For the text-containing cell, return its midpoint in (x, y) coordinate format. 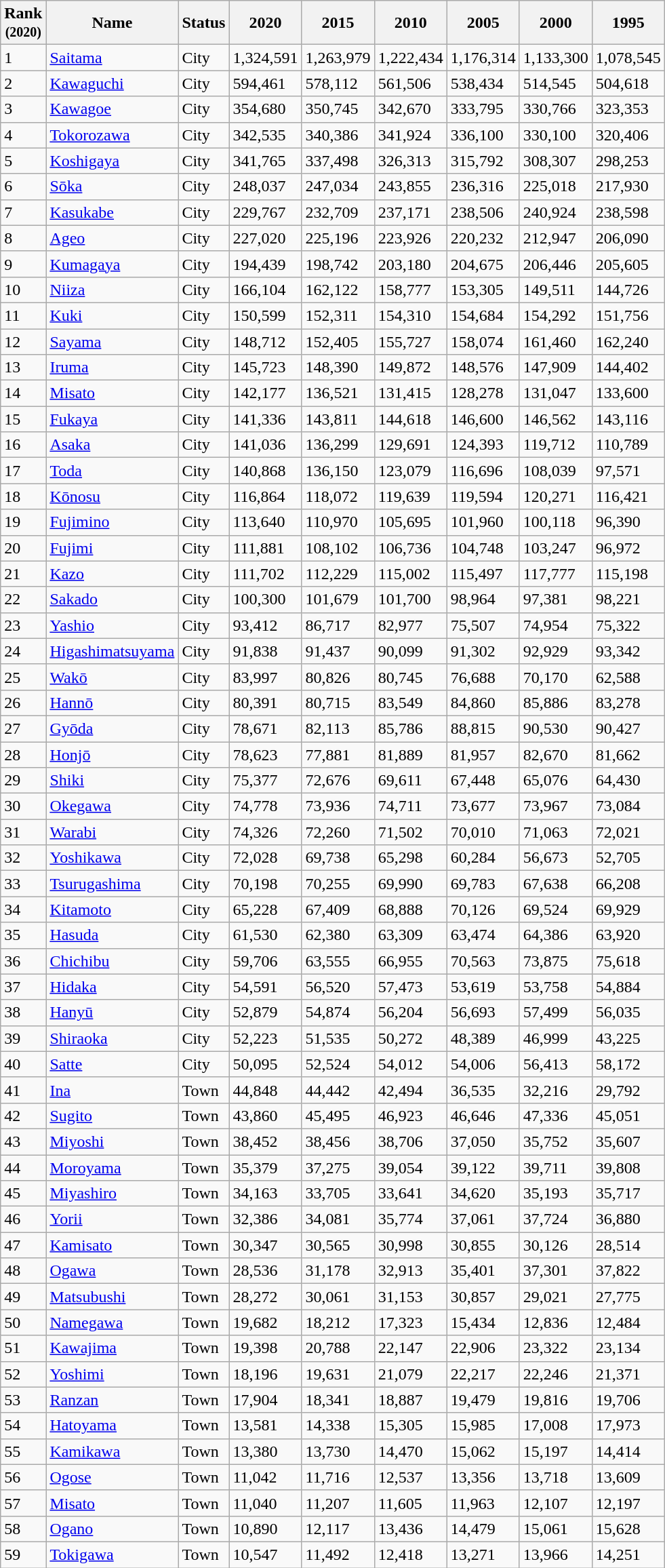
74,711 (411, 806)
37,061 (483, 1219)
350,745 (338, 109)
330,766 (556, 109)
57 (23, 1503)
143,811 (338, 419)
Namegawa (113, 1322)
13 (23, 368)
247,034 (338, 187)
46,923 (411, 1116)
27 (23, 728)
52,879 (266, 1013)
115,198 (628, 574)
151,756 (628, 315)
131,047 (556, 393)
90,427 (628, 728)
13,718 (556, 1477)
341,924 (411, 135)
153,305 (483, 290)
Rank(2020) (23, 23)
2010 (411, 23)
33 (23, 884)
82,977 (411, 625)
Yashio (113, 625)
65,228 (266, 909)
28,272 (266, 1297)
Yoshimi (113, 1374)
136,521 (338, 393)
59 (23, 1554)
77,881 (338, 755)
73,084 (628, 806)
32,216 (556, 1090)
Ogawa (113, 1271)
11,042 (266, 1477)
80,745 (411, 677)
37,822 (628, 1271)
Hatoyama (113, 1426)
136,299 (338, 445)
43,860 (266, 1116)
34,620 (483, 1194)
144,402 (628, 368)
Higashimatsuyama (113, 651)
40 (23, 1064)
Name (113, 23)
Kawajima (113, 1348)
34 (23, 909)
2 (23, 83)
120,271 (556, 496)
32 (23, 858)
1,176,314 (483, 58)
326,313 (411, 161)
37,050 (483, 1141)
70,198 (266, 884)
111,702 (266, 574)
78,623 (266, 755)
69,738 (338, 858)
116,421 (628, 496)
Kumagaya (113, 264)
39,711 (556, 1167)
22,246 (556, 1374)
65,298 (411, 858)
54,006 (483, 1064)
76,688 (483, 677)
45 (23, 1194)
19 (23, 522)
147,909 (556, 368)
70,126 (483, 909)
150,599 (266, 315)
116,696 (483, 471)
Kitamoto (113, 909)
74,954 (556, 625)
141,336 (266, 419)
Yoshikawa (113, 858)
19,816 (556, 1400)
14,251 (628, 1554)
98,964 (483, 600)
Saitama (113, 58)
56,673 (556, 858)
93,342 (628, 651)
14,338 (338, 1426)
57,473 (411, 987)
34,163 (266, 1194)
47 (23, 1245)
229,767 (266, 212)
320,406 (628, 135)
71,502 (411, 832)
56,204 (411, 1013)
45,495 (338, 1116)
35,607 (628, 1141)
69,524 (556, 909)
75,507 (483, 625)
Warabi (113, 832)
148,390 (338, 368)
38,456 (338, 1141)
38,706 (411, 1141)
110,970 (338, 522)
30,565 (338, 1245)
162,122 (338, 290)
50,095 (266, 1064)
298,253 (628, 161)
73,677 (483, 806)
82,113 (338, 728)
35 (23, 935)
323,353 (628, 109)
154,310 (411, 315)
15,062 (483, 1451)
62,588 (628, 677)
217,930 (628, 187)
238,506 (483, 212)
Chichibu (113, 961)
10,547 (266, 1554)
26 (23, 703)
1,078,545 (628, 58)
161,460 (556, 341)
58 (23, 1529)
Kuki (113, 315)
141,036 (266, 445)
315,792 (483, 161)
92,929 (556, 651)
18,341 (338, 1400)
31,153 (411, 1297)
220,232 (483, 238)
149,511 (556, 290)
23,134 (628, 1348)
96,972 (628, 548)
Kōnosu (113, 496)
15,197 (556, 1451)
11,605 (411, 1503)
42 (23, 1116)
113,640 (266, 522)
17 (23, 471)
45,051 (628, 1116)
236,316 (483, 187)
123,079 (411, 471)
205,605 (628, 264)
Hidaka (113, 987)
30,347 (266, 1245)
1,222,434 (411, 58)
144,726 (628, 290)
15,434 (483, 1322)
Koshigaya (113, 161)
1,324,591 (266, 58)
8 (23, 238)
21,079 (411, 1374)
133,600 (628, 393)
74,326 (266, 832)
55 (23, 1451)
90,530 (556, 728)
51,535 (338, 1038)
204,675 (483, 264)
93,412 (266, 625)
41 (23, 1090)
101,679 (338, 600)
104,748 (483, 548)
112,229 (338, 574)
Sakado (113, 600)
28 (23, 755)
248,037 (266, 187)
20,788 (338, 1348)
2015 (338, 23)
39 (23, 1038)
223,926 (411, 238)
Shiraoka (113, 1038)
15,628 (628, 1529)
38,452 (266, 1141)
67,448 (483, 781)
Miyoshi (113, 1141)
70,255 (338, 884)
152,405 (338, 341)
2020 (266, 23)
336,100 (483, 135)
Kazo (113, 574)
48 (23, 1271)
11,716 (338, 1477)
63,920 (628, 935)
56,035 (628, 1013)
83,997 (266, 677)
82,670 (556, 755)
Fujimi (113, 548)
50,272 (411, 1038)
203,180 (411, 264)
20 (23, 548)
71,063 (556, 832)
124,393 (483, 445)
78,671 (266, 728)
21 (23, 574)
Ogano (113, 1529)
64,430 (628, 781)
51 (23, 1348)
136,150 (338, 471)
30,998 (411, 1245)
12,484 (628, 1322)
72,260 (338, 832)
354,680 (266, 109)
15,061 (556, 1529)
84,860 (483, 703)
54,012 (411, 1064)
Tokorozawa (113, 135)
11,040 (266, 1503)
Okegawa (113, 806)
35,379 (266, 1167)
Honjō (113, 755)
118,072 (338, 496)
108,039 (556, 471)
54,591 (266, 987)
63,474 (483, 935)
30,855 (483, 1245)
30 (23, 806)
72,028 (266, 858)
155,727 (411, 341)
56,520 (338, 987)
3 (23, 109)
54 (23, 1426)
Iruma (113, 368)
206,446 (556, 264)
75,618 (628, 961)
65,076 (556, 781)
52,524 (338, 1064)
34,081 (338, 1219)
115,002 (411, 574)
85,886 (556, 703)
56,413 (556, 1064)
119,639 (411, 496)
35,774 (411, 1219)
Yorii (113, 1219)
33,641 (411, 1194)
86,717 (338, 625)
35,401 (483, 1271)
308,307 (556, 161)
81,889 (411, 755)
10 (23, 290)
2005 (483, 23)
330,100 (556, 135)
35,752 (556, 1141)
148,712 (266, 341)
37 (23, 987)
37,301 (556, 1271)
Tsurugashima (113, 884)
Hasuda (113, 935)
116,864 (266, 496)
149,872 (411, 368)
154,684 (483, 315)
198,742 (338, 264)
11,207 (338, 1503)
81,662 (628, 755)
337,498 (338, 161)
128,278 (483, 393)
Niiza (113, 290)
97,381 (556, 600)
100,118 (556, 522)
Kamikawa (113, 1451)
60,284 (483, 858)
30,126 (556, 1245)
30,061 (338, 1297)
119,712 (556, 445)
594,461 (266, 83)
Ina (113, 1090)
29,792 (628, 1090)
17,904 (266, 1400)
46 (23, 1219)
6 (23, 187)
83,549 (411, 703)
39,808 (628, 1167)
Sugito (113, 1116)
15 (23, 419)
14,414 (628, 1451)
11 (23, 315)
96,390 (628, 522)
61,530 (266, 935)
7 (23, 212)
10,890 (266, 1529)
152,311 (338, 315)
162,240 (628, 341)
13,581 (266, 1426)
57,499 (556, 1013)
212,947 (556, 238)
5 (23, 161)
81,957 (483, 755)
53 (23, 1400)
12,836 (556, 1322)
36,535 (483, 1090)
52,705 (628, 858)
17,008 (556, 1426)
68,888 (411, 909)
17,973 (628, 1426)
578,112 (338, 83)
504,618 (628, 83)
91,437 (338, 651)
69,783 (483, 884)
9 (23, 264)
31,178 (338, 1271)
32,913 (411, 1271)
342,670 (411, 109)
Gyōda (113, 728)
29 (23, 781)
19,706 (628, 1400)
Sayama (113, 341)
Fukaya (113, 419)
11,963 (483, 1503)
19,682 (266, 1322)
91,302 (483, 651)
110,789 (628, 445)
Wakō (113, 677)
15,985 (483, 1426)
85,786 (411, 728)
43,225 (628, 1038)
13,356 (483, 1477)
46,999 (556, 1038)
88,815 (483, 728)
36,880 (628, 1219)
73,967 (556, 806)
23 (23, 625)
59,706 (266, 961)
103,247 (556, 548)
Toda (113, 471)
101,960 (483, 522)
75,377 (266, 781)
73,875 (556, 961)
73,936 (338, 806)
100,300 (266, 600)
43 (23, 1141)
18 (23, 496)
206,090 (628, 238)
19,479 (483, 1400)
58,172 (628, 1064)
Shiki (113, 781)
225,018 (556, 187)
28,536 (266, 1271)
74,778 (266, 806)
12,117 (338, 1529)
Kawagoe (113, 109)
Asaka (113, 445)
105,695 (411, 522)
70,563 (483, 961)
63,555 (338, 961)
Tokigawa (113, 1554)
129,691 (411, 445)
140,868 (266, 471)
Hannō (113, 703)
67,409 (338, 909)
21,371 (628, 1374)
38 (23, 1013)
37,724 (556, 1219)
106,736 (411, 548)
238,598 (628, 212)
Matsubushi (113, 1297)
22,147 (411, 1348)
154,292 (556, 315)
67,638 (556, 884)
12 (23, 341)
Kawaguchi (113, 83)
119,594 (483, 496)
1,133,300 (556, 58)
53,758 (556, 987)
Ranzan (113, 1400)
Fujimino (113, 522)
52 (23, 1374)
28,514 (628, 1245)
39,054 (411, 1167)
80,391 (266, 703)
131,415 (411, 393)
66,955 (411, 961)
166,104 (266, 290)
Hanyū (113, 1013)
142,177 (266, 393)
Kamisato (113, 1245)
56 (23, 1477)
62,380 (338, 935)
4 (23, 135)
12,537 (411, 1477)
115,497 (483, 574)
32,386 (266, 1219)
31 (23, 832)
148,576 (483, 368)
70,170 (556, 677)
2000 (556, 23)
158,777 (411, 290)
56,693 (483, 1013)
69,611 (411, 781)
Kasukabe (113, 212)
117,777 (556, 574)
25 (23, 677)
13,271 (483, 1554)
158,074 (483, 341)
145,723 (266, 368)
561,506 (411, 83)
64,386 (556, 935)
243,855 (411, 187)
194,439 (266, 264)
146,600 (483, 419)
333,795 (483, 109)
18,887 (411, 1400)
1,263,979 (338, 58)
97,571 (628, 471)
Status (203, 23)
340,386 (338, 135)
52,223 (266, 1038)
111,881 (266, 548)
Sōka (113, 187)
14 (23, 393)
18,212 (338, 1322)
13,966 (556, 1554)
13,609 (628, 1477)
91,838 (266, 651)
37,275 (338, 1167)
101,700 (411, 600)
90,099 (411, 651)
13,730 (338, 1451)
23,322 (556, 1348)
22,906 (483, 1348)
514,545 (556, 83)
22,217 (483, 1374)
1 (23, 58)
98,221 (628, 600)
14,470 (411, 1451)
44,848 (266, 1090)
143,116 (628, 419)
69,990 (411, 884)
46,646 (483, 1116)
63,309 (411, 935)
33,705 (338, 1194)
240,924 (556, 212)
237,171 (411, 212)
75,322 (628, 625)
83,278 (628, 703)
27,775 (628, 1297)
72,676 (338, 781)
232,709 (338, 212)
19,631 (338, 1374)
48,389 (483, 1038)
342,535 (266, 135)
Moroyama (113, 1167)
11,492 (338, 1554)
12,197 (628, 1503)
72,021 (628, 832)
50 (23, 1322)
47,336 (556, 1116)
70,010 (483, 832)
16 (23, 445)
80,715 (338, 703)
14,479 (483, 1529)
24 (23, 651)
54,874 (338, 1013)
Ageo (113, 238)
538,434 (483, 83)
18,196 (266, 1374)
225,196 (338, 238)
54,884 (628, 987)
29,021 (556, 1297)
53,619 (483, 987)
108,102 (338, 548)
22 (23, 600)
146,562 (556, 419)
30,857 (483, 1297)
35,193 (556, 1194)
39,122 (483, 1167)
12,418 (411, 1554)
15,305 (411, 1426)
44,442 (338, 1090)
19,398 (266, 1348)
144,618 (411, 419)
13,436 (411, 1529)
36 (23, 961)
Ogose (113, 1477)
49 (23, 1297)
17,323 (411, 1322)
66,208 (628, 884)
227,020 (266, 238)
80,826 (338, 677)
44 (23, 1167)
Miyashiro (113, 1194)
13,380 (266, 1451)
69,929 (628, 909)
35,717 (628, 1194)
42,494 (411, 1090)
1995 (628, 23)
12,107 (556, 1503)
341,765 (266, 161)
Satte (113, 1064)
